Return [x, y] of the center of cell containing provided text 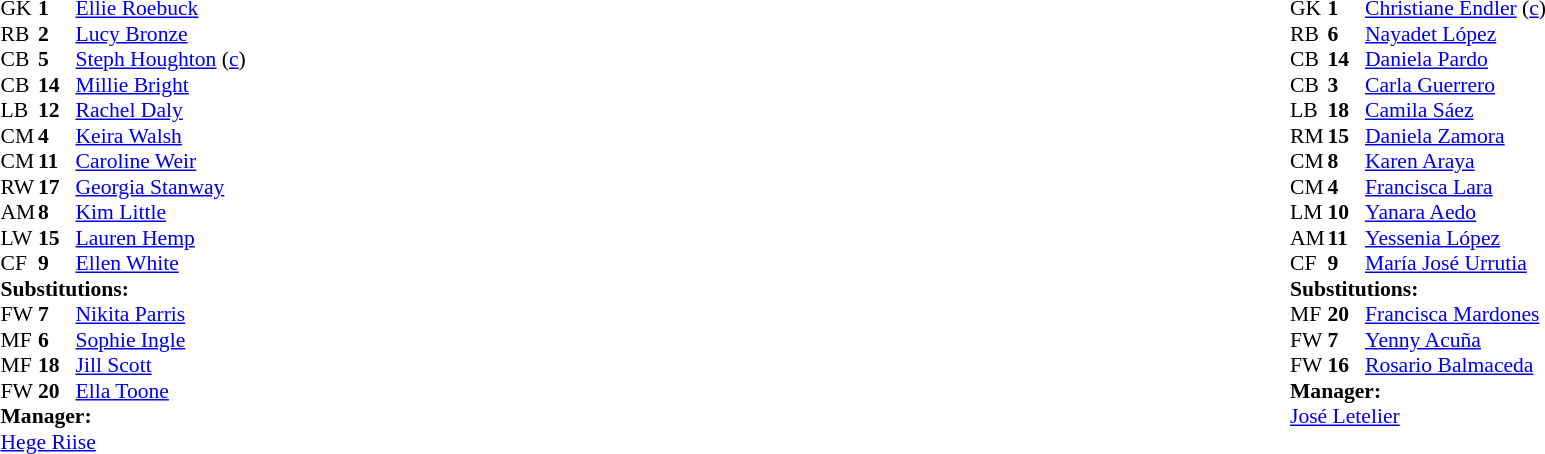
Ellen White [161, 263]
Jill Scott [161, 365]
2 [57, 34]
Sophie Ingle [161, 340]
Substitutions: [122, 289]
Rachel Daly [161, 111]
Georgia Stanway [161, 187]
5 [57, 59]
Caroline Weir [161, 161]
Lauren Hemp [161, 238]
Millie Bright [161, 85]
Keira Walsh [161, 136]
16 [1346, 365]
LM [1309, 213]
Ella Toone [161, 391]
Manager: [122, 417]
RW [19, 187]
Nikita Parris [161, 315]
Lucy Bronze [161, 34]
Steph Houghton (c) [161, 59]
10 [1346, 213]
12 [57, 111]
Kim Little [161, 213]
LW [19, 238]
17 [57, 187]
RM [1309, 136]
3 [1346, 85]
